From the cell containing the given text, extract its center point as [X, Y] coordinate. 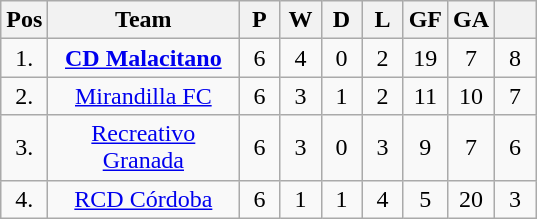
L [382, 20]
CD Malacitano [144, 58]
GF [425, 20]
11 [425, 96]
8 [516, 58]
19 [425, 58]
Recreativo Granada [144, 148]
D [342, 20]
5 [425, 199]
Mirandilla FC [144, 96]
10 [472, 96]
GA [472, 20]
P [260, 20]
Pos [24, 20]
Team [144, 20]
2. [24, 96]
RCD Córdoba [144, 199]
W [300, 20]
20 [472, 199]
4. [24, 199]
3. [24, 148]
1. [24, 58]
9 [425, 148]
